Return the (X, Y) coordinate for the center point of the cell that contains the specified text.  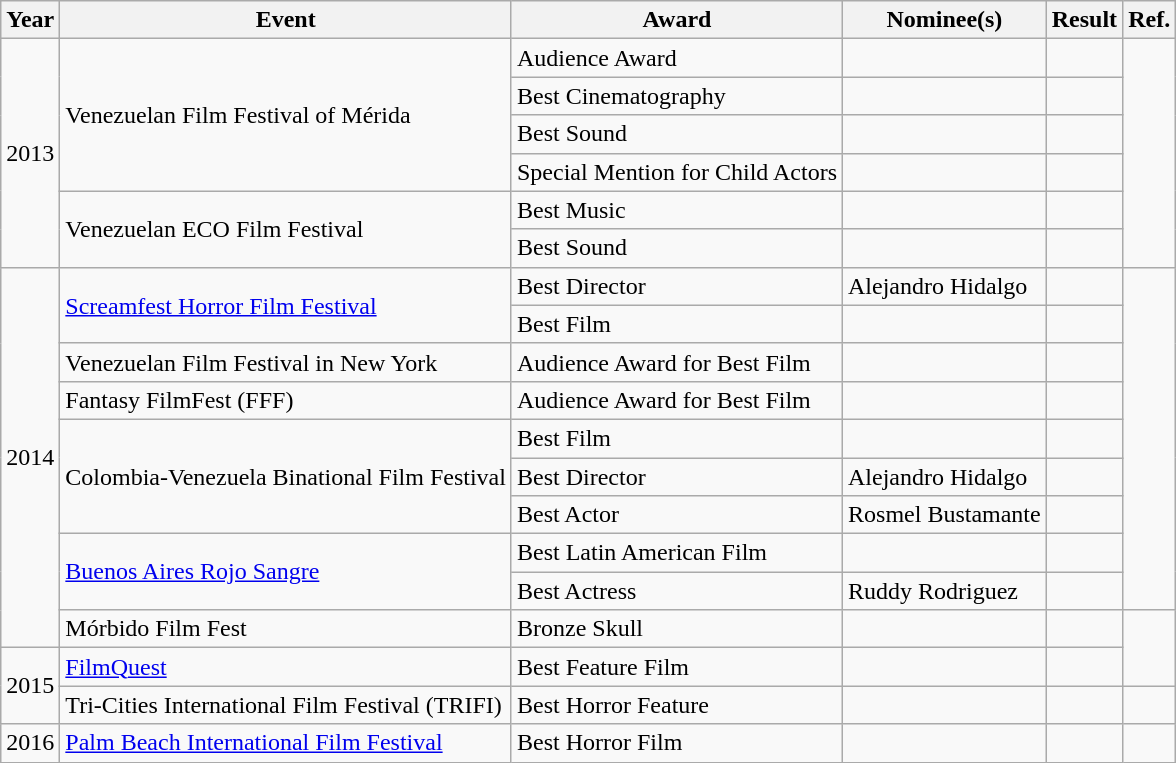
Venezuelan Film Festival in New York (286, 362)
Best Music (676, 210)
Best Actor (676, 515)
Special Mention for Child Actors (676, 172)
2016 (30, 743)
Colombia-Venezuela Binational Film Festival (286, 476)
Award (676, 20)
Buenos Aires Rojo Sangre (286, 572)
Best Cinematography (676, 96)
Mórbido Film Fest (286, 629)
Fantasy FilmFest (FFF) (286, 400)
Event (286, 20)
Best Horror Film (676, 743)
Palm Beach International Film Festival (286, 743)
Bronze Skull (676, 629)
Best Horror Feature (676, 705)
Rosmel Bustamante (945, 515)
Venezuelan Film Festival of Mérida (286, 115)
Best Latin American Film (676, 553)
2015 (30, 686)
Tri-Cities International Film Festival (TRIFI) (286, 705)
2013 (30, 153)
Year (30, 20)
Result (1084, 20)
FilmQuest (286, 667)
Ref. (1150, 20)
Best Actress (676, 591)
2014 (30, 458)
Ruddy Rodriguez (945, 591)
Venezuelan ECO Film Festival (286, 229)
Audience Award (676, 58)
Nominee(s) (945, 20)
Best Feature Film (676, 667)
Screamfest Horror Film Festival (286, 305)
